Extract the [x, y] coordinate from the center of the cell holding the provided text.  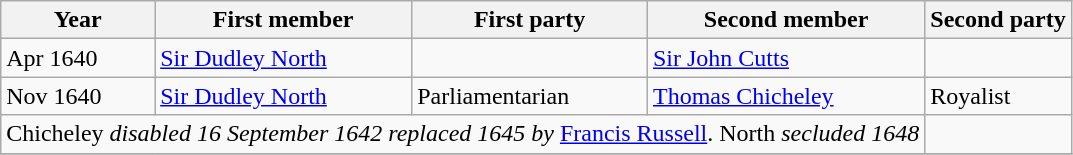
Chicheley disabled 16 September 1642 replaced 1645 by Francis Russell. North secluded 1648 [463, 134]
Royalist [998, 96]
First member [284, 20]
Nov 1640 [78, 96]
Second party [998, 20]
Thomas Chicheley [786, 96]
Year [78, 20]
Sir John Cutts [786, 58]
Apr 1640 [78, 58]
Parliamentarian [530, 96]
Second member [786, 20]
First party [530, 20]
